Find where the given text appears and provide that cell's center as [X, Y] coordinate. 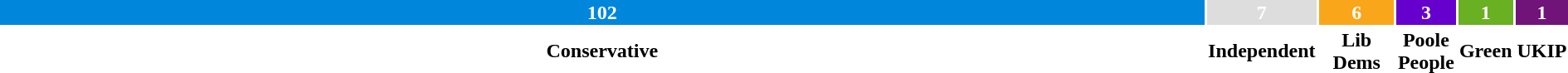
7 [1262, 12]
3 [1425, 12]
6 [1356, 12]
102 [602, 12]
